Return the (x, y) coordinate for the center point of the cell that contains the specified text.  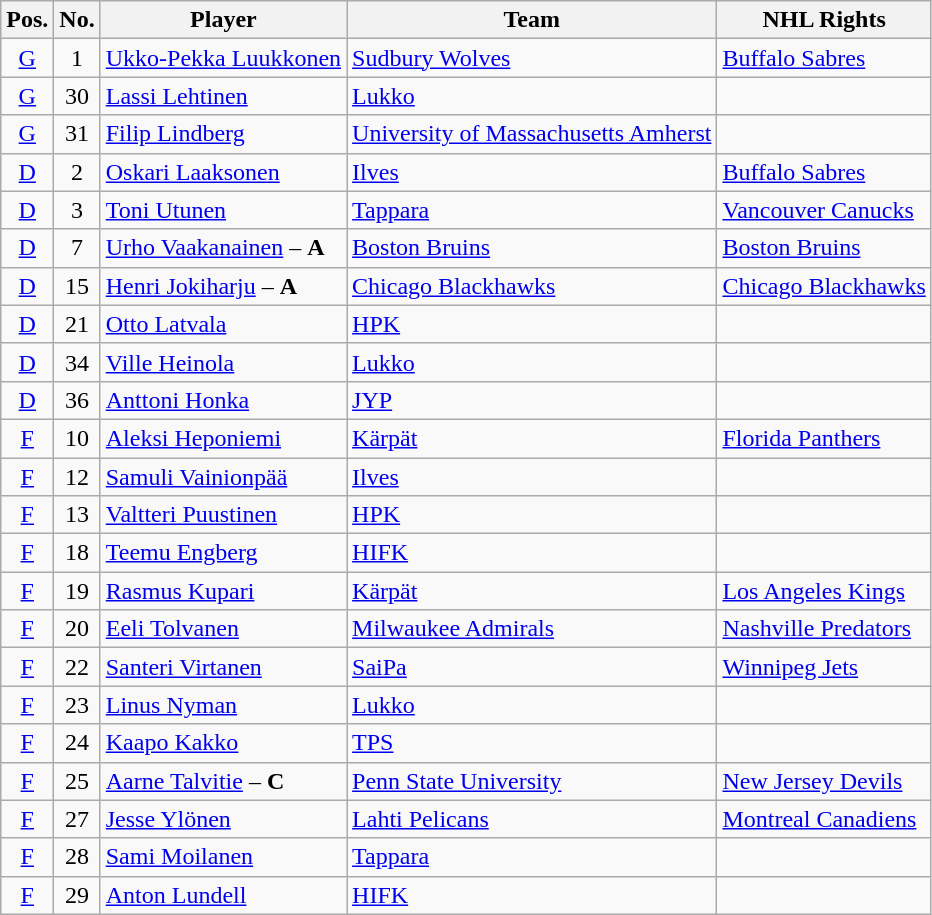
34 (77, 362)
31 (77, 134)
18 (77, 553)
Los Angeles Kings (824, 591)
25 (77, 781)
Montreal Canadiens (824, 819)
Linus Nyman (223, 705)
TPS (532, 743)
Lahti Pelicans (532, 819)
Winnipeg Jets (824, 667)
30 (77, 96)
28 (77, 857)
Henri Jokiharju – A (223, 286)
15 (77, 286)
24 (77, 743)
19 (77, 591)
Anttoni Honka (223, 400)
29 (77, 895)
12 (77, 477)
Vancouver Canucks (824, 210)
Milwaukee Admirals (532, 629)
Kaapo Kakko (223, 743)
21 (77, 324)
Team (532, 20)
JYP (532, 400)
27 (77, 819)
Nashville Predators (824, 629)
3 (77, 210)
No. (77, 20)
Toni Utunen (223, 210)
Samuli Vainionpää (223, 477)
SaiPa (532, 667)
Penn State University (532, 781)
Sudbury Wolves (532, 58)
23 (77, 705)
Florida Panthers (824, 438)
Ukko-Pekka Luukkonen (223, 58)
Eeli Tolvanen (223, 629)
1 (77, 58)
22 (77, 667)
Jesse Ylönen (223, 819)
Anton Lundell (223, 895)
Filip Lindberg (223, 134)
36 (77, 400)
Sami Moilanen (223, 857)
Player (223, 20)
Pos. (28, 20)
Ville Heinola (223, 362)
Santeri Virtanen (223, 667)
Teemu Engberg (223, 553)
University of Massachusetts Amherst (532, 134)
7 (77, 248)
Valtteri Puustinen (223, 515)
NHL Rights (824, 20)
20 (77, 629)
Aleksi Heponiemi (223, 438)
13 (77, 515)
2 (77, 172)
New Jersey Devils (824, 781)
10 (77, 438)
Aarne Talvitie – C (223, 781)
Lassi Lehtinen (223, 96)
Oskari Laaksonen (223, 172)
Rasmus Kupari (223, 591)
Otto Latvala (223, 324)
Urho Vaakanainen – A (223, 248)
